For the text-containing cell, return its midpoint in [X, Y] coordinate format. 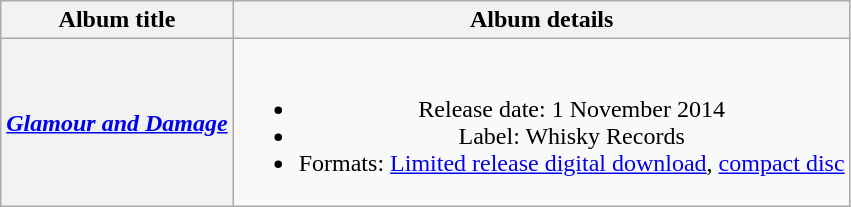
Album title [117, 20]
Glamour and Damage [117, 122]
Album details [542, 20]
Release date: 1 November 2014Label: Whisky RecordsFormats: Limited release digital download, compact disc [542, 122]
